Provide the [X, Y] coordinate of the cell's center where the given text is located.  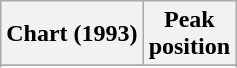
Peakposition [189, 34]
Chart (1993) [72, 34]
